Extract the (x, y) coordinate from the center of the cell holding the provided text.  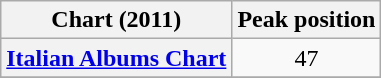
Peak position (306, 20)
47 (306, 58)
Italian Albums Chart (116, 58)
Chart (2011) (116, 20)
